From the cell containing the given text, extract its center point as (x, y) coordinate. 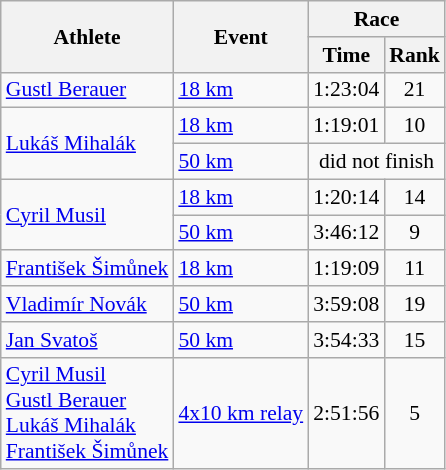
14 (414, 197)
1:19:09 (346, 269)
1:19:01 (346, 126)
9 (414, 233)
19 (414, 304)
František Šimůnek (88, 269)
Rank (414, 55)
3:54:33 (346, 340)
Event (240, 36)
2:51:56 (346, 413)
3:46:12 (346, 233)
1:20:14 (346, 197)
11 (414, 269)
Jan Svatoš (88, 340)
15 (414, 340)
4x10 km relay (240, 413)
Time (346, 55)
Lukáš Mihalák (88, 144)
Cyril Musil (88, 214)
Gustl Berauer (88, 90)
21 (414, 90)
3:59:08 (346, 304)
Vladimír Novák (88, 304)
Race (376, 19)
did not finish (376, 162)
5 (414, 413)
10 (414, 126)
1:23:04 (346, 90)
Athlete (88, 36)
Cyril Musil Gustl Berauer Lukáš Mihalák František Šimůnek (88, 413)
